Extract the [x, y] coordinate from the center of the cell holding the provided text.  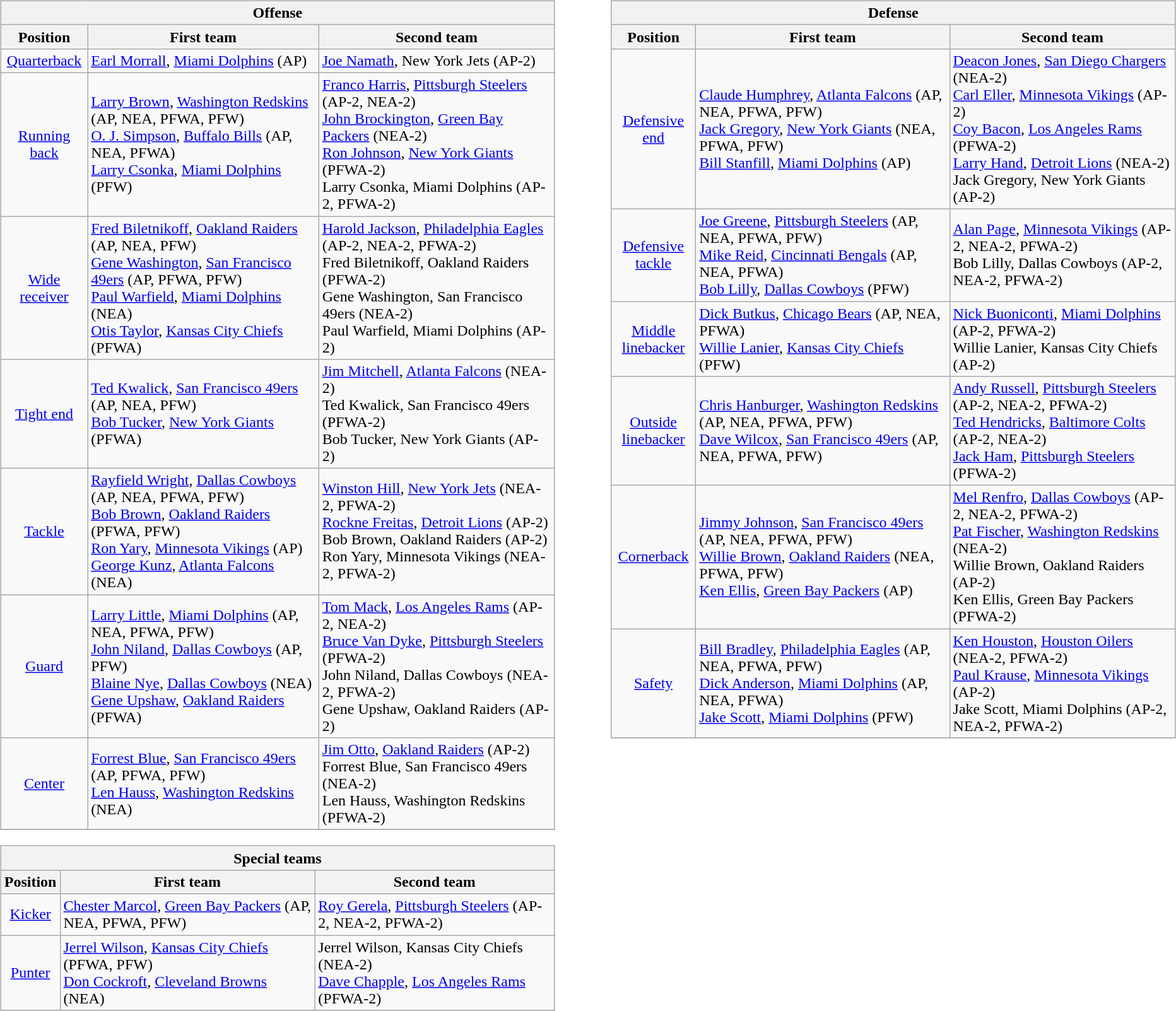
Guard [44, 666]
Jimmy Johnson, San Francisco 49ers (AP, NEA, PFWA, PFW) Willie Brown, Oakland Raiders (NEA, PFWA, PFW) Ken Ellis, Green Bay Packers (AP) [823, 558]
Ted Kwalick, San Francisco 49ers (AP, NEA, PFW)Bob Tucker, New York Giants (PFWA) [203, 414]
Earl Morrall, Miami Dolphins (AP) [203, 61]
Claude Humphrey, Atlanta Falcons (AP, NEA, PFWA, PFW)Jack Gregory, New York Giants (NEA, PFWA, PFW)Bill Stanfill, Miami Dolphins (AP) [823, 129]
Cornerback [654, 558]
Defensive end [654, 129]
Special teams [278, 858]
Middle linebacker [654, 339]
Joe Namath, New York Jets (AP-2) [437, 61]
Tackle [44, 532]
Wide receiver [44, 288]
Chester Marcol, Green Bay Packers (AP, NEA, PFWA, PFW) [187, 915]
Joe Greene, Pittsburgh Steelers (AP, NEA, PFWA, PFW)Mike Reid, Cincinnati Bengals (AP, NEA, PFWA) Bob Lilly, Dallas Cowboys (PFW) [823, 255]
Jerrel Wilson, Kansas City Chiefs (PFWA, PFW) Don Cockroft, Cleveland Browns (NEA) [187, 973]
Alan Page, Minnesota Vikings (AP-2, NEA-2, PFWA-2) Bob Lilly, Dallas Cowboys (AP-2, NEA-2, PFWA-2) [1062, 255]
Nick Buoniconti, Miami Dolphins (AP-2, PFWA-2) Willie Lanier, Kansas City Chiefs (AP-2) [1062, 339]
Defense [893, 13]
Kicker [30, 915]
Dick Butkus, Chicago Bears (AP, NEA, PFWA) Willie Lanier, Kansas City Chiefs (PFW) [823, 339]
Jim Otto, Oakland Raiders (AP-2) Forrest Blue, San Francisco 49ers (NEA-2) Len Hauss, Washington Redskins (PFWA-2) [437, 784]
Chris Hanburger, Washington Redskins (AP, NEA, PFWA, PFW)Dave Wilcox, San Francisco 49ers (AP, NEA, PFWA, PFW) [823, 431]
Punter [30, 973]
Forrest Blue, San Francisco 49ers (AP, PFWA, PFW) Len Hauss, Washington Redskins (NEA) [203, 784]
Center [44, 784]
Bill Bradley, Philadelphia Eagles (AP, NEA, PFWA, PFW)Dick Anderson, Miami Dolphins (AP, NEA, PFWA)Jake Scott, Miami Dolphins (PFW) [823, 684]
Roy Gerela, Pittsburgh Steelers (AP-2, NEA-2, PFWA-2) [435, 915]
Larry Brown, Washington Redskins (AP, NEA, PFWA, PFW) O. J. Simpson, Buffalo Bills (AP, NEA, PFWA) Larry Csonka, Miami Dolphins (PFW) [203, 144]
Tight end [44, 414]
Running back [44, 144]
Offense [278, 13]
Defensive tackle [654, 255]
Jim Mitchell, Atlanta Falcons (NEA-2) Ted Kwalick, San Francisco 49ers (PFWA-2)Bob Tucker, New York Giants (AP-2) [437, 414]
Safety [654, 684]
Andy Russell, Pittsburgh Steelers (AP-2, NEA-2, PFWA-2)Ted Hendricks, Baltimore Colts (AP-2, NEA-2)Jack Ham, Pittsburgh Steelers (PFWA-2) [1062, 431]
Jerrel Wilson, Kansas City Chiefs (NEA-2) Dave Chapple, Los Angeles Rams (PFWA-2) [435, 973]
Ken Houston, Houston Oilers (NEA-2, PFWA-2)Paul Krause, Minnesota Vikings (AP-2)Jake Scott, Miami Dolphins (AP-2, NEA-2, PFWA-2) [1062, 684]
Outside linebacker [654, 431]
Quarterback [44, 61]
